Identify which cell holds the provided text, then report its (X, Y) central coordinate. 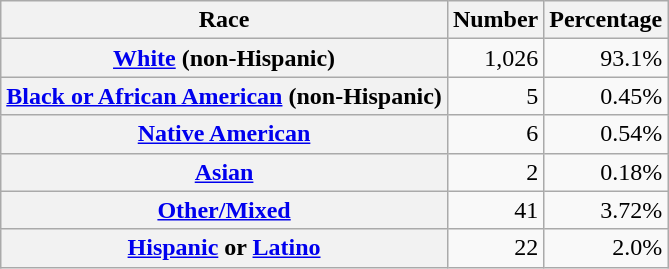
1,026 (495, 58)
Percentage (606, 20)
Asian (224, 172)
3.72% (606, 210)
0.45% (606, 96)
5 (495, 96)
6 (495, 134)
Black or African American (non-Hispanic) (224, 96)
2 (495, 172)
Other/Mixed (224, 210)
Race (224, 20)
41 (495, 210)
0.18% (606, 172)
0.54% (606, 134)
Hispanic or Latino (224, 248)
Native American (224, 134)
White (non-Hispanic) (224, 58)
2.0% (606, 248)
22 (495, 248)
93.1% (606, 58)
Number (495, 20)
